Search for the cell housing the specified text and yield its (X, Y) center coordinate. 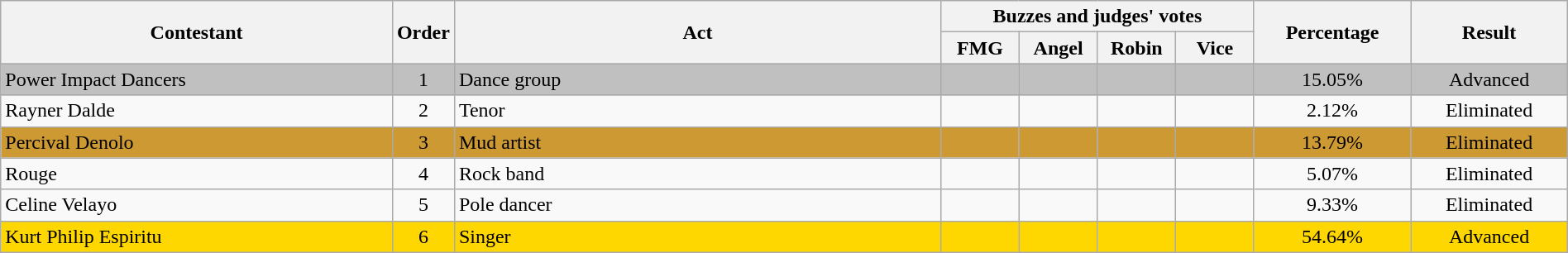
Result (1489, 32)
Kurt Philip Espiritu (197, 236)
3 (423, 142)
Pole dancer (697, 205)
5.07% (1331, 174)
5 (423, 205)
Rayner Dalde (197, 111)
13.79% (1331, 142)
Act (697, 32)
Celine Velayo (197, 205)
Rouge (197, 174)
Vice (1216, 48)
54.64% (1331, 236)
2 (423, 111)
Percival Denolo (197, 142)
4 (423, 174)
Buzzes and judges' votes (1098, 17)
Robin (1136, 48)
Mud artist (697, 142)
Angel (1059, 48)
Contestant (197, 32)
6 (423, 236)
Order (423, 32)
Power Impact Dancers (197, 79)
9.33% (1331, 205)
15.05% (1331, 79)
Tenor (697, 111)
Dance group (697, 79)
2.12% (1331, 111)
Rock band (697, 174)
FMG (981, 48)
Singer (697, 236)
Percentage (1331, 32)
1 (423, 79)
